Search for the cell housing the specified text and yield its [X, Y] center coordinate. 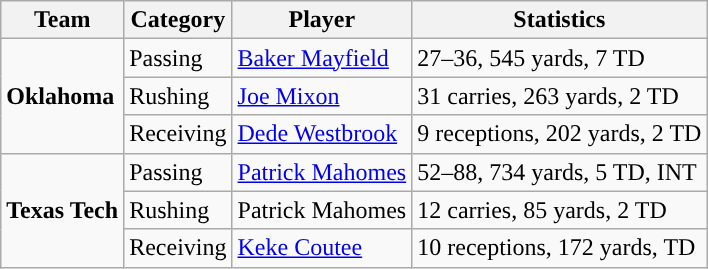
Category [178, 20]
27–36, 545 yards, 7 TD [560, 58]
Texas Tech [62, 210]
Statistics [560, 20]
Baker Mayfield [322, 58]
Dede Westbrook [322, 134]
Joe Mixon [322, 96]
Team [62, 20]
Keke Coutee [322, 248]
52–88, 734 yards, 5 TD, INT [560, 172]
Player [322, 20]
31 carries, 263 yards, 2 TD [560, 96]
9 receptions, 202 yards, 2 TD [560, 134]
12 carries, 85 yards, 2 TD [560, 210]
10 receptions, 172 yards, TD [560, 248]
Oklahoma [62, 96]
